Extract the [x, y] coordinate from the center of the cell holding the provided text.  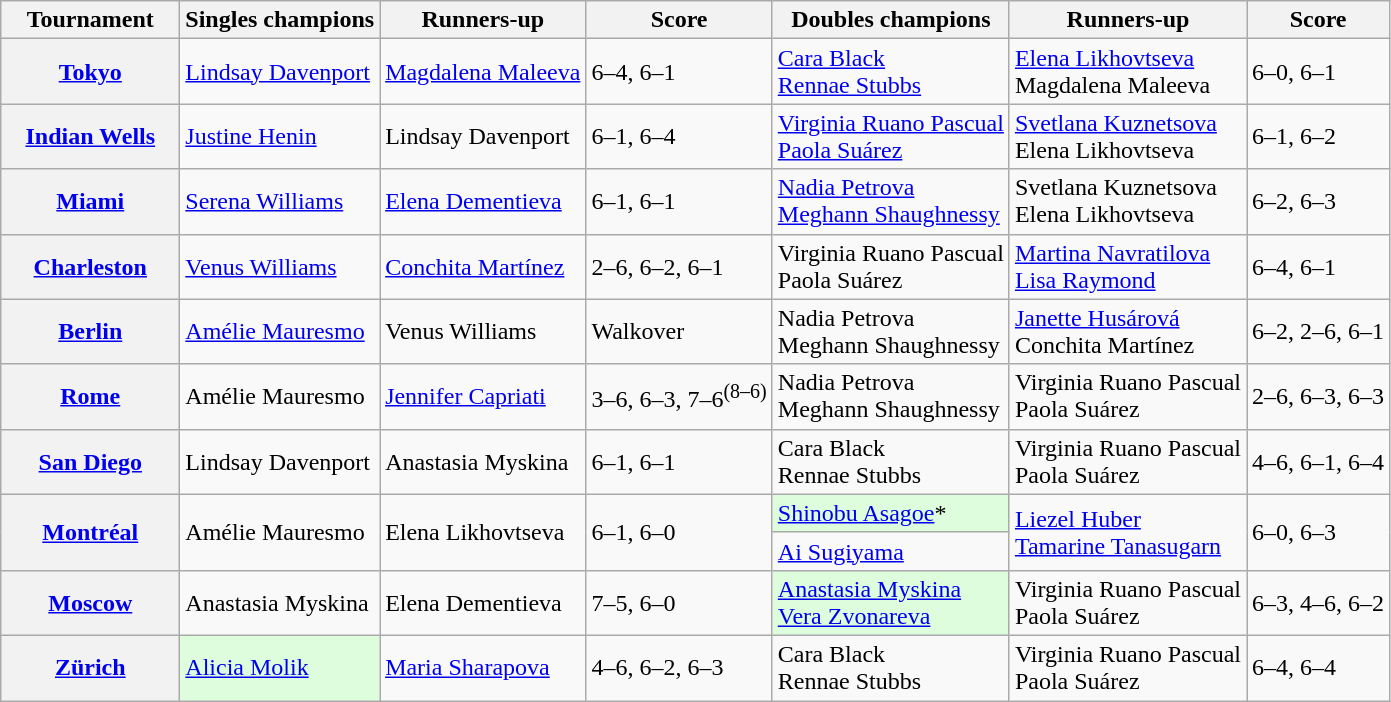
Anastasia Myskina Vera Zvonareva [890, 602]
4–6, 6–1, 6–4 [1318, 462]
Walkover [679, 332]
Magdalena Maleeva [483, 72]
Elena Likhovtseva Magdalena Maleeva [1128, 72]
6–1, 6–4 [679, 136]
Charleston [90, 266]
Maria Sharapova [483, 668]
Tokyo [90, 72]
Miami [90, 202]
Elena Likhovtseva [483, 532]
6–2, 6–3 [1318, 202]
Rome [90, 396]
Zürich [90, 668]
3–6, 6–3, 7–6(8–6) [679, 396]
6–0, 6–3 [1318, 532]
2–6, 6–2, 6–1 [679, 266]
6–3, 4–6, 6–2 [1318, 602]
Tournament [90, 20]
2–6, 6–3, 6–3 [1318, 396]
Shinobu Asagoe* [890, 513]
Moscow [90, 602]
Berlin [90, 332]
Liezel Huber Tamarine Tanasugarn [1128, 532]
Doubles champions [890, 20]
Conchita Martínez [483, 266]
6–2, 2–6, 6–1 [1318, 332]
Serena Williams [280, 202]
6–0, 6–1 [1318, 72]
Justine Henin [280, 136]
Alicia Molik [280, 668]
6–4, 6–4 [1318, 668]
Ai Sugiyama [890, 551]
Martina Navratilova Lisa Raymond [1128, 266]
Indian Wells [90, 136]
4–6, 6–2, 6–3 [679, 668]
Singles champions [280, 20]
Janette Husárová Conchita Martínez [1128, 332]
San Diego [90, 462]
6–1, 6–2 [1318, 136]
6–1, 6–0 [679, 532]
Jennifer Capriati [483, 396]
7–5, 6–0 [679, 602]
Montréal [90, 532]
